From the cell containing the given text, extract its center point as (X, Y) coordinate. 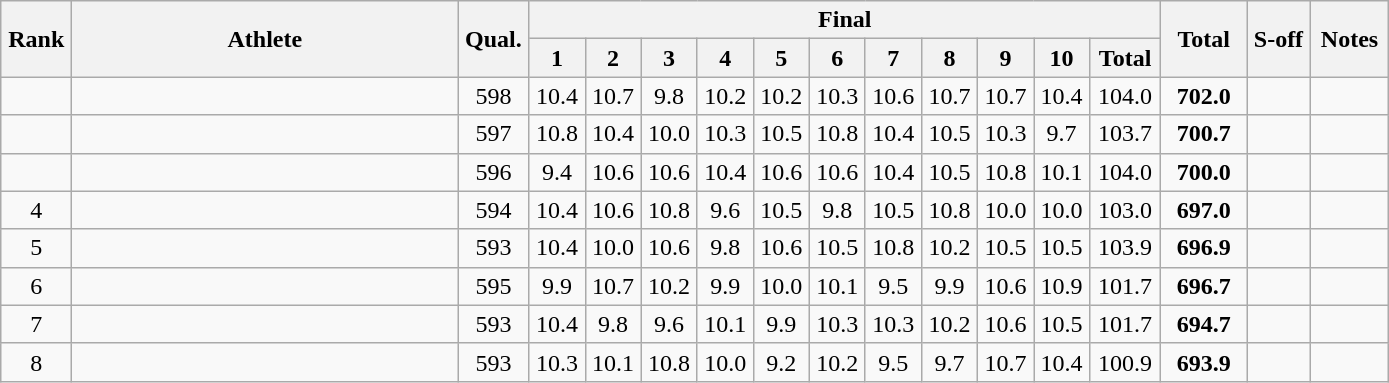
597 (494, 134)
Final (845, 20)
696.9 (1204, 248)
103.7 (1126, 134)
2 (613, 58)
596 (494, 172)
103.9 (1126, 248)
10.9 (1062, 286)
3 (669, 58)
694.7 (1204, 324)
103.0 (1126, 210)
696.7 (1204, 286)
697.0 (1204, 210)
1 (557, 58)
9.4 (557, 172)
Rank (36, 39)
693.9 (1204, 362)
702.0 (1204, 96)
Notes (1350, 39)
10 (1062, 58)
700.0 (1204, 172)
598 (494, 96)
Qual. (494, 39)
9 (1005, 58)
594 (494, 210)
595 (494, 286)
Athlete (265, 39)
700.7 (1204, 134)
S-off (1279, 39)
9.2 (781, 362)
100.9 (1126, 362)
